Find where the given text appears and provide that cell's center as (X, Y) coordinate. 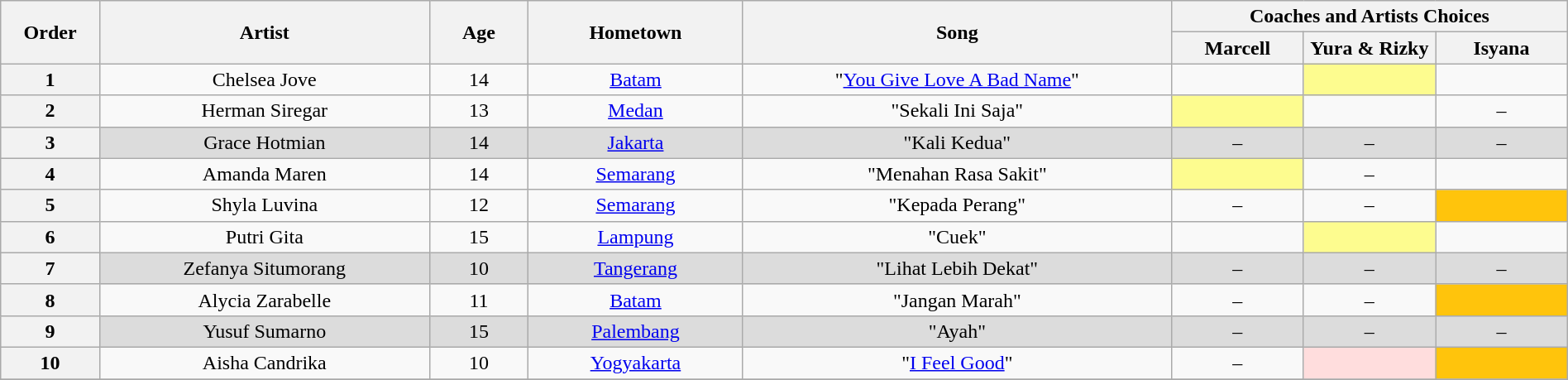
Song (958, 32)
Chelsea Jove (265, 79)
Grace Hotmian (265, 142)
"Sekali Ini Saja" (958, 111)
3 (50, 142)
Hometown (635, 32)
Jakarta (635, 142)
"Kali Kedua" (958, 142)
"You Give Love A Bad Name" (958, 79)
"Lihat Lebih Dekat" (958, 268)
5 (50, 205)
6 (50, 237)
Tangerang (635, 268)
Amanda Maren (265, 174)
Aisha Candrika (265, 363)
Marcell (1238, 48)
12 (479, 205)
8 (50, 300)
Artist (265, 32)
"Cuek" (958, 237)
"I Feel Good" (958, 363)
Medan (635, 111)
1 (50, 79)
"Menahan Rasa Sakit" (958, 174)
Coaches and Artists Choices (1370, 17)
11 (479, 300)
Yogyakarta (635, 363)
13 (479, 111)
Alycia Zarabelle (265, 300)
2 (50, 111)
Age (479, 32)
Palembang (635, 331)
"Ayah" (958, 331)
Yusuf Sumarno (265, 331)
9 (50, 331)
"Jangan Marah" (958, 300)
Order (50, 32)
Putri Gita (265, 237)
Zefanya Situmorang (265, 268)
Lampung (635, 237)
7 (50, 268)
Herman Siregar (265, 111)
Yura & Rizky (1370, 48)
4 (50, 174)
Shyla Luvina (265, 205)
Isyana (1502, 48)
"Kepada Perang" (958, 205)
